Return (x, y) of the center of cell containing provided text 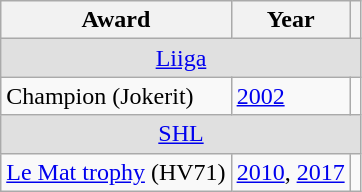
Award (116, 20)
SHL (181, 134)
Le Mat trophy (HV71) (116, 172)
Liiga (181, 58)
2010, 2017 (290, 172)
Year (290, 20)
2002 (290, 96)
Champion (Jokerit) (116, 96)
